Identify which cell holds the provided text, then report its (x, y) central coordinate. 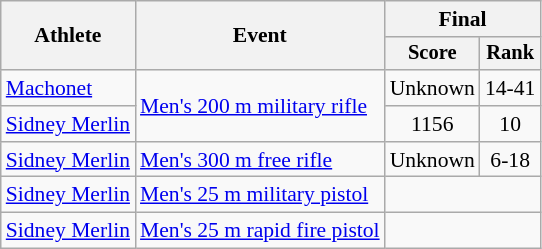
Men's 200 m military rifle (260, 106)
Rank (510, 54)
Final (463, 19)
Men's 25 m rapid fire pistol (260, 231)
Men's 300 m free rifle (260, 160)
6-18 (510, 160)
Score (432, 54)
Men's 25 m military pistol (260, 195)
10 (510, 124)
Athlete (68, 36)
1156 (432, 124)
14-41 (510, 88)
Machonet (68, 88)
Event (260, 36)
